Return [x, y] of the center of cell containing provided text 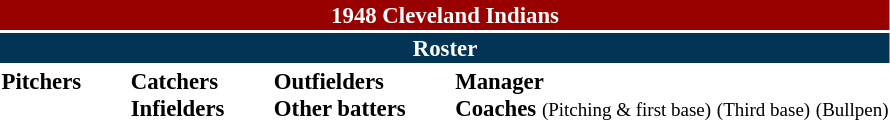
Roster [445, 48]
1948 Cleveland Indians [445, 15]
